Locate the cell with the specified text and output its [x, y] center coordinate. 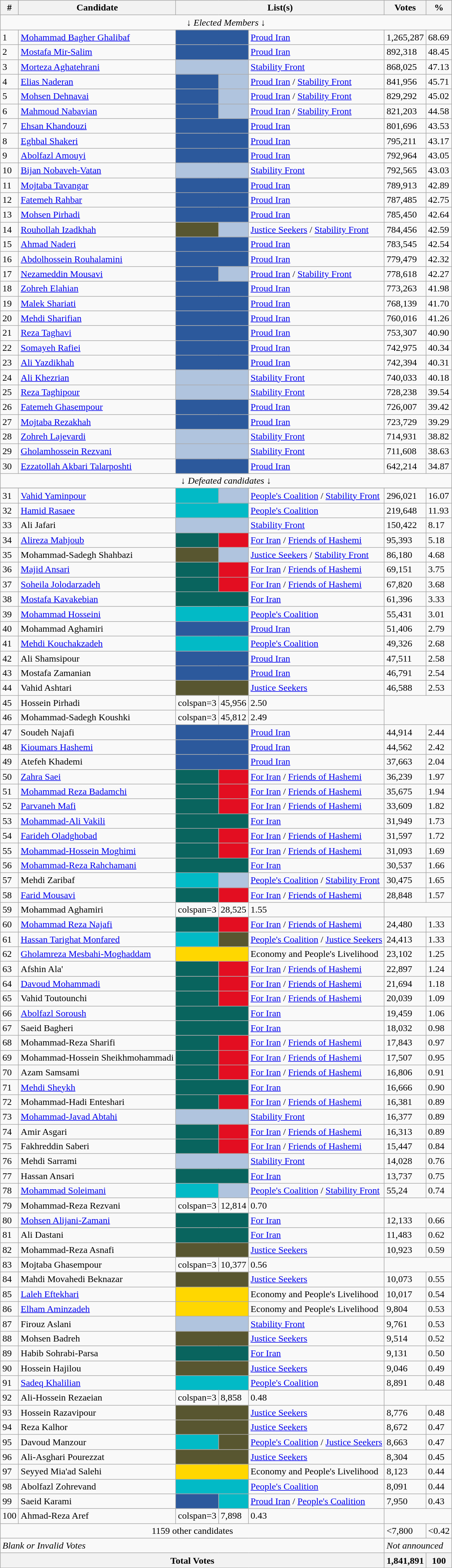
10 [9, 170]
61,396 [405, 599]
Hassan Tarighat Monfared [97, 939]
46,791 [405, 673]
760,016 [405, 318]
Mojtaba Tavangar [97, 185]
742,394 [405, 362]
31 [9, 496]
Fakhreddin Saberi [97, 1146]
28,848 [405, 895]
Ali-Asghari Pourezzat [97, 1457]
Mohammad-Ali Vakili [97, 821]
65 [9, 998]
45.02 [439, 96]
44,914 [405, 732]
32 [9, 510]
Vahid Yaminpour [97, 496]
55,24 [405, 1191]
Soheila Jolodarzadeh [97, 584]
Mojtaba Ghasempour [97, 1265]
38 [9, 599]
726,007 [405, 407]
Azam Samsami [97, 1072]
21,694 [405, 984]
2 [9, 52]
Saeid Karami [97, 1501]
12,133 [405, 1220]
1,841,891 [405, 1560]
86 [9, 1309]
150,422 [405, 525]
36 [9, 570]
Firouz Aslani [97, 1324]
9 [9, 155]
1.06 [439, 1013]
0.90 [439, 1087]
Sadeq Khalilian [97, 1383]
1.72 [439, 836]
36,239 [405, 777]
16.07 [439, 496]
42.32 [439, 259]
17,843 [405, 1043]
66 [9, 1013]
0.49 [439, 1368]
12 [9, 200]
31,949 [405, 821]
1.73 [439, 821]
1,265,287 [405, 37]
Hassan Ansari [97, 1176]
67 [9, 1028]
1.25 [439, 954]
Ali Shamsipour [97, 659]
Mehdi Sharifian [97, 318]
39 [9, 614]
Davoud Manzour [97, 1442]
70 [9, 1072]
792,964 [405, 155]
Ali-Hossein Rezaeian [97, 1398]
Kioumars Hashemi [97, 747]
2.50 [316, 703]
39.42 [439, 407]
85 [9, 1294]
783,545 [405, 244]
16,313 [405, 1132]
Hossein Razavipour [97, 1413]
778,618 [405, 274]
18,032 [405, 1028]
801,696 [405, 126]
Amir Asgari [97, 1132]
0.76 [439, 1161]
2.53 [439, 688]
15 [9, 244]
Abolfazl Soroush [97, 1013]
Total Votes [193, 1560]
3 [9, 67]
8,304 [405, 1457]
Vahid Toutounchi [97, 998]
Seyyed Mia'ad Salehi [97, 1472]
95,393 [405, 540]
42 [9, 659]
Mohammad-Sadegh Koushki [97, 718]
57 [9, 880]
3.68 [439, 584]
88 [9, 1338]
0.98 [439, 1028]
1 [9, 37]
Mohsen Badreh [97, 1338]
42.89 [439, 185]
45,956 [234, 703]
1.97 [439, 777]
28,525 [234, 910]
0.66 [439, 1220]
77 [9, 1176]
Vahid Ashtari [97, 688]
64 [9, 984]
24,413 [405, 939]
28 [9, 437]
2.79 [439, 629]
54 [9, 836]
45 [9, 703]
26 [9, 407]
742,975 [405, 348]
Parvaneh Mafi [97, 806]
Hossein Hajilou [97, 1368]
89 [9, 1353]
1.94 [439, 791]
753,307 [405, 333]
7 [9, 126]
3.75 [439, 570]
78 [9, 1191]
16,806 [405, 1072]
41 [9, 643]
47,511 [405, 659]
20,039 [405, 998]
9,761 [405, 1324]
41.70 [439, 303]
Elias Naderan [97, 82]
Not announced [418, 1545]
43.53 [439, 126]
47.13 [439, 67]
43.17 [439, 141]
Ali Dastani [97, 1235]
Mohammad-Reza Rezvani [97, 1206]
Malek Shariati [97, 303]
Gholamreza Mesbahi-Moghaddam [97, 954]
Abolfazl Zohrevand [97, 1486]
58 [9, 895]
18 [9, 289]
16,377 [405, 1117]
53 [9, 821]
Mehdi Zaribaf [97, 880]
38.63 [439, 451]
2.04 [439, 762]
63 [9, 969]
12,814 [234, 1206]
% [439, 8]
List(s) [280, 8]
39.54 [439, 392]
Mohammad-Reza Sharifi [97, 1043]
69,151 [405, 570]
0.91 [439, 1072]
789,913 [405, 185]
55 [9, 850]
73 [9, 1117]
0.59 [439, 1250]
Eghbal Shakeri [97, 141]
Ali Khezrian [97, 377]
46 [9, 718]
44,562 [405, 747]
0.75 [439, 1176]
Farid Mousavi [97, 895]
42.59 [439, 230]
17,507 [405, 1058]
714,931 [405, 437]
Ezzatollah Akbari Talarposhti [97, 466]
8,776 [405, 1413]
Mohsen Dehnavai [97, 96]
Laleh Eftekhari [97, 1294]
19,459 [405, 1013]
7,950 [405, 1501]
0.70 [316, 1206]
Zahra Saei [97, 777]
47 [9, 732]
30 [9, 466]
Hamid Rasaee [97, 510]
59 [9, 910]
43 [9, 673]
1.57 [439, 895]
16,666 [405, 1087]
Mahdi Movahedi Beknazar [97, 1279]
# [9, 8]
Afshin Ala' [97, 969]
Mohammad-Hadi Enteshari [97, 1102]
93 [9, 1413]
48.45 [439, 52]
40.90 [439, 333]
740,033 [405, 377]
44.58 [439, 111]
61 [9, 939]
33 [9, 525]
Davoud Mohammadi [97, 984]
99 [9, 1501]
90 [9, 1368]
25 [9, 392]
30,537 [405, 865]
52 [9, 806]
42.75 [439, 200]
Ahmad Naderi [97, 244]
84 [9, 1279]
60 [9, 925]
34 [9, 540]
96 [9, 1457]
46,588 [405, 688]
Saeid Bagheri [97, 1028]
51,406 [405, 629]
Mohammad Bagher Ghalibaf [97, 37]
8,891 [405, 1383]
Abdolhossein Rouhalamini [97, 259]
Mohammad-Hossein Sheikhmohammadi [97, 1058]
Abolfazl Amouyi [97, 155]
13 [9, 215]
784,456 [405, 230]
91 [9, 1383]
76 [9, 1161]
40.31 [439, 362]
19 [9, 303]
83 [9, 1265]
68.69 [439, 37]
10,073 [405, 1279]
14 [9, 230]
Mohammad-Reza Rahchamani [97, 865]
Mohammad Soleimani [97, 1191]
768,139 [405, 303]
Ali Yazdikhah [97, 362]
2.49 [316, 718]
Majid Ansari [97, 570]
Elham Aminzadeh [97, 1309]
<7,800 [405, 1531]
Proud Iran / People's Coalition [316, 1501]
Mehdi Kouchakzadeh [97, 643]
3.01 [439, 614]
87 [9, 1324]
72 [9, 1102]
49 [9, 762]
2.42 [439, 747]
81 [9, 1235]
0.54 [439, 1294]
Mohammad-Hossein Moghimi [97, 850]
51 [9, 791]
0.56 [316, 1265]
Mohsen Alijani-Zamani [97, 1220]
45.71 [439, 82]
31,093 [405, 850]
3.33 [439, 599]
892,318 [405, 52]
40 [9, 629]
Alireza Mahjoub [97, 540]
Votes [405, 8]
Mojtaba Rezakhah [97, 422]
67,820 [405, 584]
44 [9, 688]
42.64 [439, 215]
Mostafa Kavakebian [97, 599]
0.55 [439, 1279]
1.09 [439, 998]
43.03 [439, 170]
829,292 [405, 96]
Fatemeh Rahbar [97, 200]
Zohreh Elahian [97, 289]
48 [9, 747]
Mehdi Sarrami [97, 1161]
17 [9, 274]
10,017 [405, 1294]
24 [9, 377]
Candidate [97, 8]
↓ Elected Members ↓ [226, 23]
Mostafa Mir-Salim [97, 52]
23,102 [405, 954]
40.34 [439, 348]
0.95 [439, 1058]
5 [9, 96]
1.66 [439, 865]
Zohreh Lajevardi [97, 437]
43.05 [439, 155]
Mohammad-Sadegh Shahbazi [97, 555]
Mehdi Sheykh [97, 1087]
34.87 [439, 466]
Atefeh Khademi [97, 762]
37,663 [405, 762]
8,123 [405, 1472]
86,180 [405, 555]
56 [9, 865]
49,326 [405, 643]
55,431 [405, 614]
69 [9, 1058]
868,025 [405, 67]
74 [9, 1132]
95 [9, 1442]
841,956 [405, 82]
41.98 [439, 289]
1159 other candidates [193, 1531]
2.44 [439, 732]
795,211 [405, 141]
Mohsen Pirhadi [97, 215]
75 [9, 1146]
9,514 [405, 1338]
42.27 [439, 274]
35,675 [405, 791]
7,898 [234, 1516]
Mohammad Reza Badamchi [97, 791]
Mohammad-Reza Asnafi [97, 1250]
Mostafa Zamanian [97, 673]
Ali Jafari [97, 525]
8 [9, 141]
Hossein Pirhadi [97, 703]
Gholamhossein Rezvani [97, 451]
9,804 [405, 1309]
Nezameddin Mousavi [97, 274]
42.54 [439, 244]
92 [9, 1398]
Mohammad Hosseini [97, 614]
23 [9, 362]
Bijan Nobaveh-Vatan [97, 170]
80 [9, 1220]
50 [9, 777]
0.50 [439, 1353]
1.55 [316, 910]
11,483 [405, 1235]
0.52 [439, 1338]
35 [9, 555]
11 [9, 185]
723,729 [405, 422]
15,447 [405, 1146]
0.45 [439, 1457]
16 [9, 259]
Blank or Invalid Votes [193, 1545]
11.93 [439, 510]
642,214 [405, 466]
13,737 [405, 1176]
219,648 [405, 510]
39.29 [439, 422]
Mohammad-Javad Abtahi [97, 1117]
Somayeh Rafiei [97, 348]
16,381 [405, 1102]
Ehsan Khandouzi [97, 126]
10,377 [234, 1265]
24,480 [405, 925]
2.54 [439, 673]
0.84 [439, 1146]
68 [9, 1043]
1.82 [439, 806]
785,450 [405, 215]
79 [9, 1206]
71 [9, 1087]
773,263 [405, 289]
Reza Taghipour [97, 392]
22 [9, 348]
38.82 [439, 437]
1.69 [439, 850]
45,812 [234, 718]
792,565 [405, 170]
296,021 [405, 496]
8,091 [405, 1486]
40.18 [439, 377]
1.65 [439, 880]
41.26 [439, 318]
33,609 [405, 806]
8,663 [405, 1442]
Rouhollah Izadkhah [97, 230]
98 [9, 1486]
8,672 [405, 1427]
6 [9, 111]
Reza Taghavi [97, 333]
Reza Kalhor [97, 1427]
<0.42 [439, 1531]
Ahmad-Reza Aref [97, 1516]
Soudeh Najafi [97, 732]
Mohammad Reza Najafi [97, 925]
8.17 [439, 525]
21 [9, 333]
5.18 [439, 540]
27 [9, 422]
1.24 [439, 969]
0.97 [439, 1043]
62 [9, 954]
9,046 [405, 1368]
94 [9, 1427]
4.68 [439, 555]
8,858 [234, 1398]
10,923 [405, 1250]
Mahmoud Nabavian [97, 111]
711,608 [405, 451]
29 [9, 451]
4 [9, 82]
728,238 [405, 392]
821,203 [405, 111]
0.74 [439, 1191]
1.18 [439, 984]
9,131 [405, 1353]
2.68 [439, 643]
2.58 [439, 659]
14,028 [405, 1161]
97 [9, 1472]
22,897 [405, 969]
Fatemeh Ghasempour [97, 407]
↓ Defeated candidates ↓ [226, 481]
779,479 [405, 259]
Habib Sohrabi-Parsa [97, 1353]
787,485 [405, 200]
Morteza Aghatehrani [97, 67]
20 [9, 318]
0.62 [439, 1235]
82 [9, 1250]
37 [9, 584]
30,475 [405, 880]
Farideh Oladghobad [97, 836]
31,597 [405, 836]
